Locate the cell with the specified text and output its [X, Y] center coordinate. 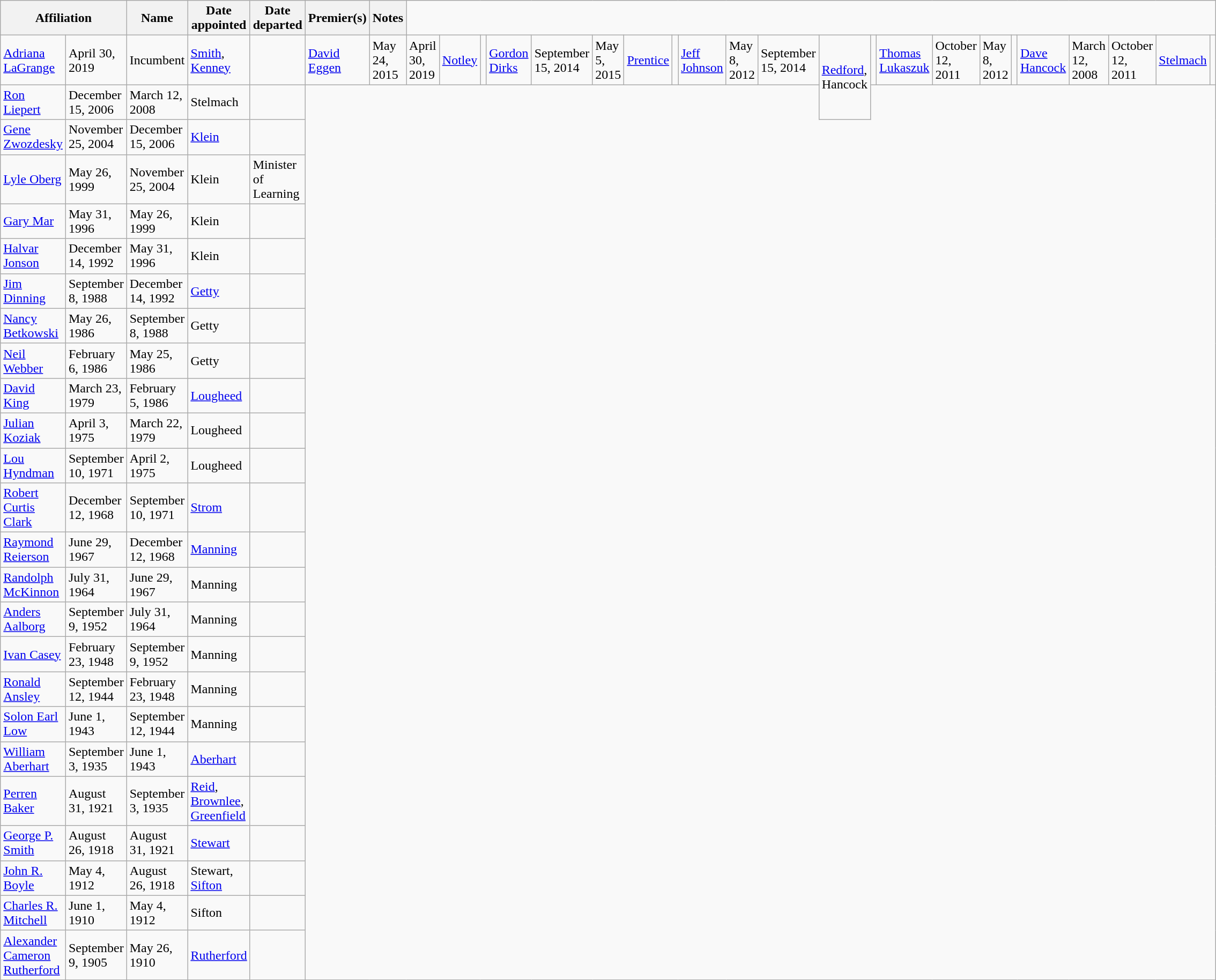
Stewart, Sifton [219, 878]
William Aberhart [33, 759]
Charles R. Mitchell [33, 912]
Strom [219, 508]
May 26, 1986 [96, 326]
Gene Zwozdesky [33, 137]
Anders Aalborg [33, 620]
Gary Mar [33, 221]
Nancy Betkowski [33, 326]
Stewart [219, 843]
Dave Hancock [1043, 60]
Premier(s) [337, 18]
Prentice [648, 60]
Smith, Kenney [219, 60]
Randolph McKinnon [33, 584]
April 2, 1975 [157, 465]
Ivan Casey [33, 654]
Reid, Brownlee, Greenfield [219, 801]
Solon Earl Low [33, 724]
David Eggen [337, 60]
April 3, 1975 [96, 430]
David King [33, 396]
Neil Webber [33, 360]
Ron Liepert [33, 102]
Robert Curtis Clark [33, 508]
Perren Baker [33, 801]
March 23, 1979 [96, 396]
Raymond Reierson [33, 550]
Jim Dinning [33, 291]
Alexander Cameron Rutherford [33, 955]
Gordon Dirks [509, 60]
Date departed [278, 18]
Adriana LaGrange [33, 60]
May 26, 1910 [157, 955]
John R. Boyle [33, 878]
Minister of Learning [278, 179]
February 5, 1986 [157, 396]
February 6, 1986 [96, 360]
Ronald Ansley [33, 689]
Notes [388, 18]
George P. Smith [33, 843]
June 1, 1910 [96, 912]
Rutherford [219, 955]
Lou Hyndman [33, 465]
Thomas Lukaszuk [904, 60]
Redford, Hancock [844, 77]
Jeff Johnson [702, 60]
Sifton [219, 912]
Name [157, 18]
Julian Koziak [33, 430]
March 22, 1979 [157, 430]
Affiliation [63, 18]
Incumbent [157, 60]
September 9, 1905 [96, 955]
May 24, 2015 [388, 60]
Halvar Jonson [33, 256]
Aberhart [219, 759]
Lyle Oberg [33, 179]
May 25, 1986 [157, 360]
Date appointed [219, 18]
May 5, 2015 [608, 60]
Notley [459, 60]
